Extract the [X, Y] coordinate from the center of the cell holding the provided text.  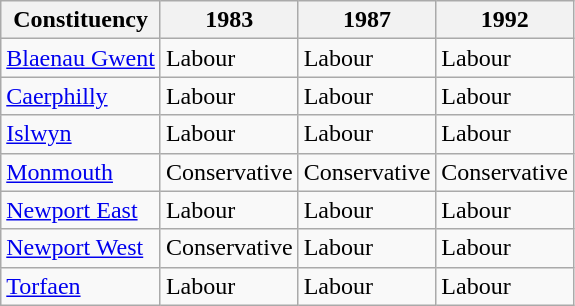
Caerphilly [81, 96]
1983 [229, 20]
Torfaen [81, 286]
1987 [367, 20]
Islwyn [81, 134]
Blaenau Gwent [81, 58]
Constituency [81, 20]
1992 [505, 20]
Monmouth [81, 172]
Newport East [81, 210]
Newport West [81, 248]
